Pinpoint the cell where the given text exists, returning its (x, y) midpoint coordinate. 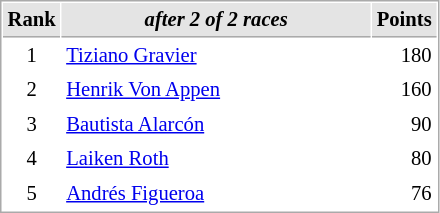
Points (404, 20)
Laiken Roth (216, 158)
2 (32, 90)
Andrés Figueroa (216, 194)
4 (32, 158)
3 (32, 124)
90 (404, 124)
5 (32, 194)
160 (404, 90)
76 (404, 194)
Tiziano Gravier (216, 56)
Bautista Alarcón (216, 124)
180 (404, 56)
80 (404, 158)
after 2 of 2 races (216, 20)
Henrik Von Appen (216, 90)
Rank (32, 20)
1 (32, 56)
